From the cell containing the given text, extract its center point as [X, Y] coordinate. 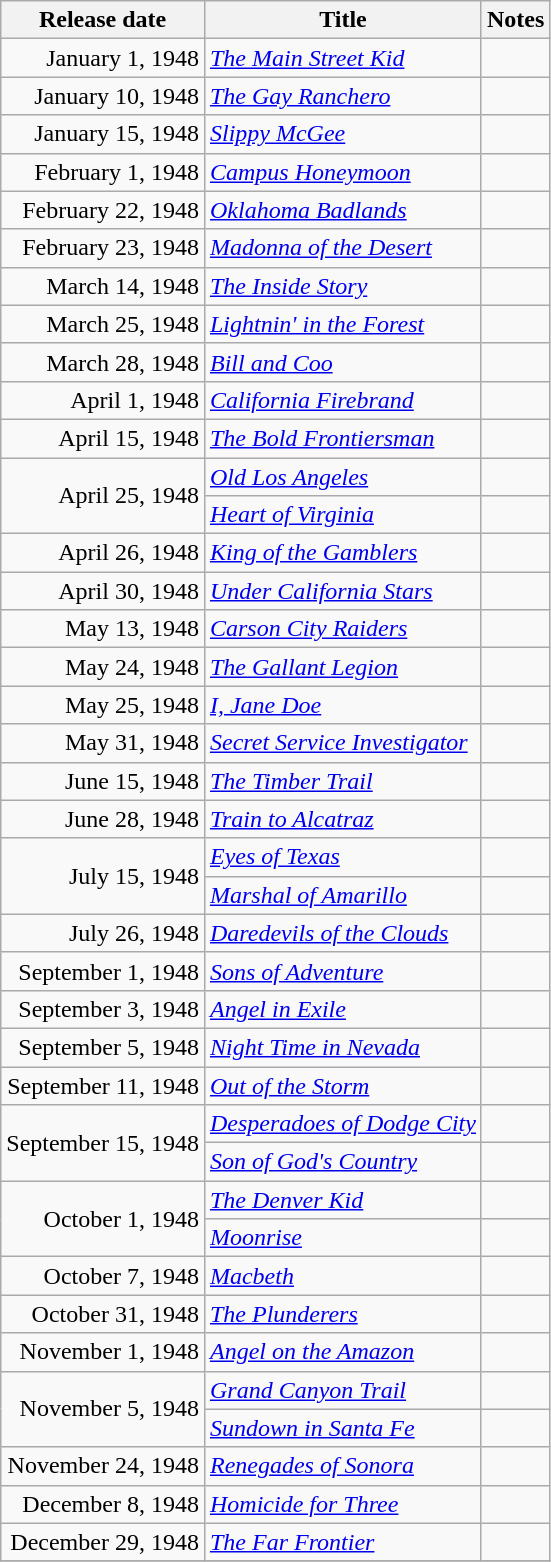
September 1, 1948 [103, 971]
Secret Service Investigator [342, 743]
May 25, 1948 [103, 705]
Marshal of Amarillo [342, 895]
April 25, 1948 [103, 496]
October 1, 1948 [103, 1219]
May 31, 1948 [103, 743]
I, Jane Doe [342, 705]
January 1, 1948 [103, 58]
King of the Gamblers [342, 553]
Macbeth [342, 1276]
The Gay Ranchero [342, 96]
Homicide for Three [342, 1504]
Train to Alcatraz [342, 819]
Grand Canyon Trail [342, 1390]
April 15, 1948 [103, 438]
California Firebrand [342, 400]
January 10, 1948 [103, 96]
Desperadoes of Dodge City [342, 1124]
March 14, 1948 [103, 286]
June 28, 1948 [103, 819]
February 22, 1948 [103, 210]
September 5, 1948 [103, 1047]
The Gallant Legion [342, 667]
September 11, 1948 [103, 1085]
The Plunderers [342, 1314]
Heart of Virginia [342, 515]
Angel in Exile [342, 1009]
July 26, 1948 [103, 933]
April 1, 1948 [103, 400]
December 29, 1948 [103, 1542]
April 30, 1948 [103, 591]
Notes [515, 20]
Sundown in Santa Fe [342, 1428]
Out of the Storm [342, 1085]
Carson City Raiders [342, 629]
October 31, 1948 [103, 1314]
March 25, 1948 [103, 324]
Son of God's Country [342, 1162]
Angel on the Amazon [342, 1352]
Campus Honeymoon [342, 172]
November 5, 1948 [103, 1409]
Slippy McGee [342, 134]
November 24, 1948 [103, 1466]
March 28, 1948 [103, 362]
Bill and Coo [342, 362]
Moonrise [342, 1238]
September 3, 1948 [103, 1009]
The Timber Trail [342, 781]
The Bold Frontiersman [342, 438]
October 7, 1948 [103, 1276]
February 23, 1948 [103, 248]
Madonna of the Desert [342, 248]
June 15, 1948 [103, 781]
November 1, 1948 [103, 1352]
Title [342, 20]
Old Los Angeles [342, 477]
Renegades of Sonora [342, 1466]
May 24, 1948 [103, 667]
Oklahoma Badlands [342, 210]
Under California Stars [342, 591]
The Inside Story [342, 286]
Night Time in Nevada [342, 1047]
The Denver Kid [342, 1200]
Daredevils of the Clouds [342, 933]
The Far Frontier [342, 1542]
Lightnin' in the Forest [342, 324]
Eyes of Texas [342, 857]
Sons of Adventure [342, 971]
The Main Street Kid [342, 58]
May 13, 1948 [103, 629]
December 8, 1948 [103, 1504]
February 1, 1948 [103, 172]
January 15, 1948 [103, 134]
September 15, 1948 [103, 1143]
Release date [103, 20]
April 26, 1948 [103, 553]
July 15, 1948 [103, 876]
